Detect which cell encompasses the target text, then output its (X, Y) center coordinate. 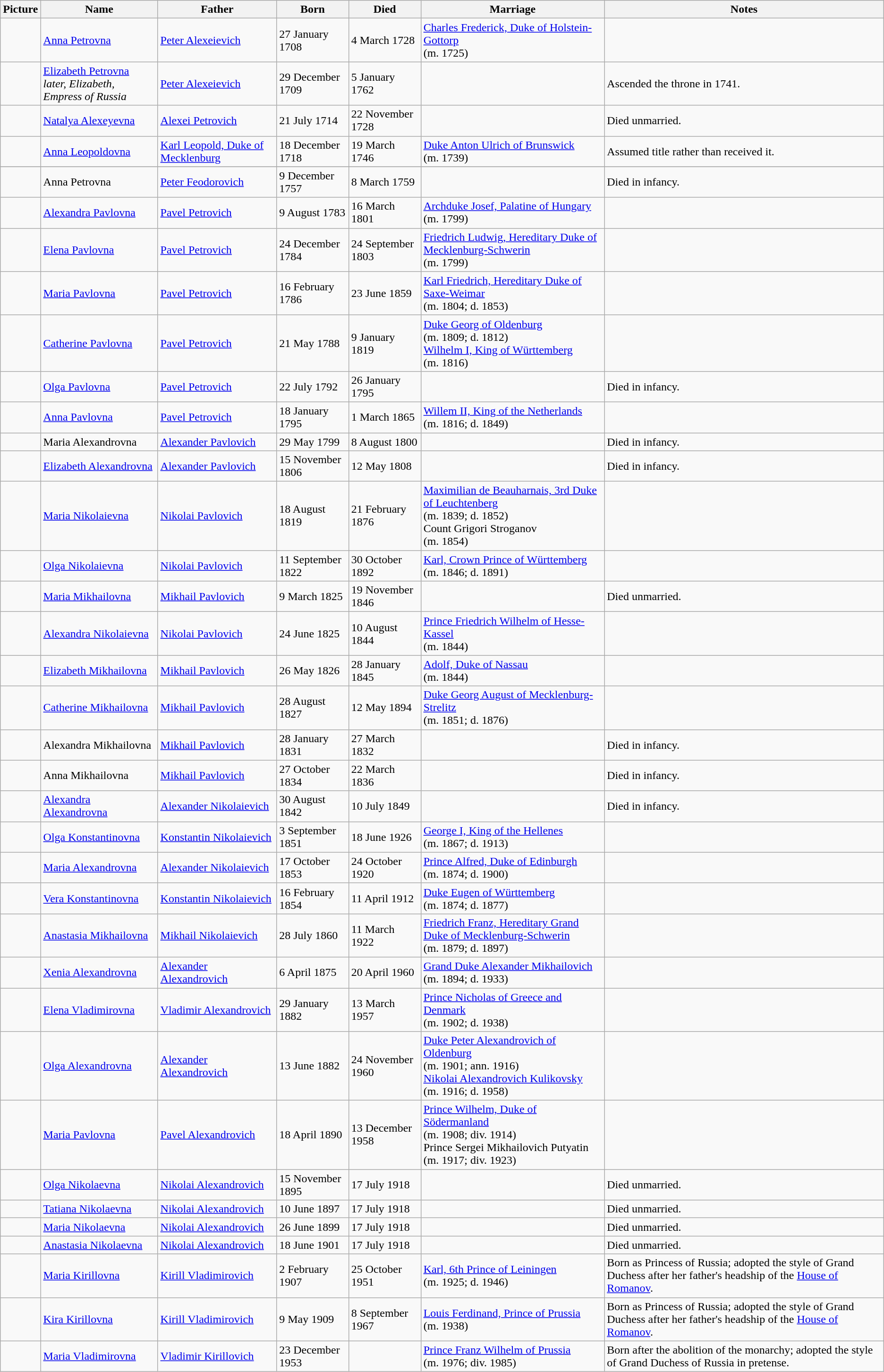
Alexei Petrovich (217, 121)
Elizabeth Mikhailovna (99, 670)
9 August 1783 (313, 212)
26 June 1899 (313, 1227)
11 September 1822 (313, 566)
20 April 1960 (384, 973)
23 December 1953 (313, 1356)
29 January 1882 (313, 1009)
Name (99, 9)
16 February 1786 (313, 293)
18 December 1718 (313, 151)
Duke Peter Alexandrovich of Oldenburg(m. 1901; ann. 1916)Nikolai Alexandrovich Kulikovsky(m. 1916; d. 1958) (513, 1066)
Notes (744, 9)
Charles Frederick, Duke of Holstein-Gottorp(m. 1725) (513, 40)
29 May 1799 (313, 441)
25 October 1951 (384, 1276)
13 March 1957 (384, 1009)
28 January 1845 (384, 670)
12 May 1808 (384, 466)
Maximilian de Beauharnais, 3rd Duke of Leuchtenberg(m. 1839; d. 1852) Count Grigori Stroganov(m. 1854) (513, 516)
Kira Kirillovna (99, 1319)
19 November 1846 (384, 597)
24 October 1920 (384, 868)
Elena Pavlovna (99, 250)
Prince Nicholas of Greece and Denmark(m. 1902; d. 1938) (513, 1009)
4 March 1728 (384, 40)
15 November 1895 (313, 1185)
13 December 1958 (384, 1135)
Alexandra Alexandrovna (99, 806)
Peter Feodorovich (217, 182)
11 April 1912 (384, 898)
Catherine Mikhailovna (99, 708)
Prince Alfred, Duke of Edinburgh(m. 1874; d. 1900) (513, 868)
Maria Nikolaevna (99, 1227)
George I, King of the Hellenes(m. 1867; d. 1913) (513, 837)
Assumed title rather than received it. (744, 151)
29 December 1709 (313, 84)
Alexandra Pavlovna (99, 212)
Died (384, 9)
28 January 1831 (313, 745)
27 March 1832 (384, 745)
Duke Georg August of Mecklenburg-Strelitz(m. 1851; d. 1876) (513, 708)
24 November 1960 (384, 1066)
Vladimir Kirillovich (217, 1356)
Vera Konstantinovna (99, 898)
18 June 1901 (313, 1245)
15 November 1806 (313, 466)
24 June 1825 (313, 634)
22 November 1728 (384, 121)
Adolf, Duke of Nassau(m. 1844) (513, 670)
Born after the abolition of the monarchy; adopted the style of Grand Duchess of Russia in pretense. (744, 1356)
Picture (21, 9)
18 April 1890 (313, 1135)
Prince Friedrich Wilhelm of Hesse-Kassel(m. 1844) (513, 634)
8 March 1759 (384, 182)
23 June 1859 (384, 293)
27 October 1834 (313, 775)
Karl Leopold, Duke of Mecklenburg (217, 151)
27 January 1708 (313, 40)
Anna Mikhailovna (99, 775)
Karl Friedrich, Hereditary Duke of Saxe-Weimar(m. 1804; d. 1853) (513, 293)
21 February 1876 (384, 516)
17 October 1853 (313, 868)
Olga Nikolaevna (99, 1185)
Marriage (513, 9)
5 January 1762 (384, 84)
Anna Leopoldovna (99, 151)
Prince Franz Wilhelm of Prussia(m. 1976; div. 1985) (513, 1356)
26 January 1795 (384, 386)
18 June 1926 (384, 837)
Prince Wilhelm, Duke of Södermanland(m. 1908; div. 1914)Prince Sergei Mikhailovich Putyatin(m. 1917; div. 1923) (513, 1135)
Olga Konstantinovna (99, 837)
Xenia Alexandrovna (99, 973)
Olga Pavlovna (99, 386)
19 March 1746 (384, 151)
16 February 1854 (313, 898)
Anastasia Mikhailovna (99, 935)
30 August 1842 (313, 806)
Alexandra Mikhailovna (99, 745)
Elena Vladimirovna (99, 1009)
Natalya Alexeyevna (99, 121)
21 May 1788 (313, 343)
9 March 1825 (313, 597)
Karl, Crown Prince of Württemberg(m. 1846; d. 1891) (513, 566)
Maria Kirillovna (99, 1276)
Born (313, 9)
16 March 1801 (384, 212)
10 June 1897 (313, 1209)
Grand Duke Alexander Mikhailovich(m. 1894; d. 1933) (513, 973)
28 August 1827 (313, 708)
Willem II, King of the Netherlands(m. 1816; d. 1849) (513, 417)
30 October 1892 (384, 566)
Duke Georg of Oldenburg(m. 1809; d. 1812)Wilhelm I, King of Württemberg(m. 1816) (513, 343)
Louis Ferdinand, Prince of Prussia(m. 1938) (513, 1319)
8 September 1967 (384, 1319)
6 April 1875 (313, 973)
Maria Nikolaievna (99, 516)
Anastasia Nikolaevna (99, 1245)
Archduke Josef, Palatine of Hungary(m. 1799) (513, 212)
13 June 1882 (313, 1066)
Maria Vladimirovna (99, 1356)
Duke Anton Ulrich of Brunswick(m. 1739) (513, 151)
8 August 1800 (384, 441)
9 May 1909 (313, 1319)
Olga Nikolaievna (99, 566)
18 January 1795 (313, 417)
Tatiana Nikolaevna (99, 1209)
Father (217, 9)
18 August 1819 (313, 516)
9 January 1819 (384, 343)
Duke Eugen of Württemberg(m. 1874; d. 1877) (513, 898)
Elizabeth Petrovnalater, Elizabeth, Empress of Russia (99, 84)
3 September 1851 (313, 837)
24 December 1784 (313, 250)
26 May 1826 (313, 670)
Maria Mikhailovna (99, 597)
22 July 1792 (313, 386)
Alexandra Nikolaievna (99, 634)
Pavel Alexandrovich (217, 1135)
24 September 1803 (384, 250)
Friedrich Franz, Hereditary Grand Duke of Mecklenburg-Schwerin(m. 1879; d. 1897) (513, 935)
28 July 1860 (313, 935)
Friedrich Ludwig, Hereditary Duke of Mecklenburg-Schwerin(m. 1799) (513, 250)
9 December 1757 (313, 182)
Karl, 6th Prince of Leiningen(m. 1925; d. 1946) (513, 1276)
1 March 1865 (384, 417)
10 August 1844 (384, 634)
22 March 1836 (384, 775)
Mikhail Nikolaievich (217, 935)
Ascended the throne in 1741. (744, 84)
12 May 1894 (384, 708)
10 July 1849 (384, 806)
2 February 1907 (313, 1276)
11 March 1922 (384, 935)
Catherine Pavlovna (99, 343)
Vladimir Alexandrovich (217, 1009)
Olga Alexandrovna (99, 1066)
21 July 1714 (313, 121)
Elizabeth Alexandrovna (99, 466)
Anna Pavlovna (99, 417)
